Return (x, y) of the center of cell containing provided text 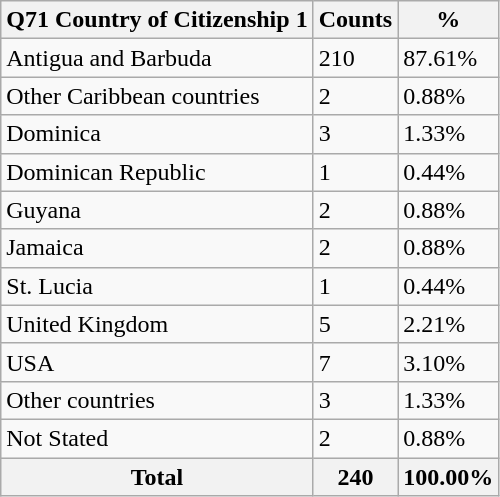
7 (355, 362)
Other countries (157, 400)
2.21% (448, 324)
Q71 Country of Citizenship 1 (157, 20)
USA (157, 362)
Other Caribbean countries (157, 96)
100.00% (448, 477)
5 (355, 324)
% (448, 20)
Counts (355, 20)
Total (157, 477)
St. Lucia (157, 286)
Dominican Republic (157, 172)
87.61% (448, 58)
Guyana (157, 210)
210 (355, 58)
Antigua and Barbuda (157, 58)
United Kingdom (157, 324)
Not Stated (157, 438)
Jamaica (157, 248)
240 (355, 477)
3.10% (448, 362)
Dominica (157, 134)
